Extract the [x, y] coordinate from the center of the cell holding the provided text.  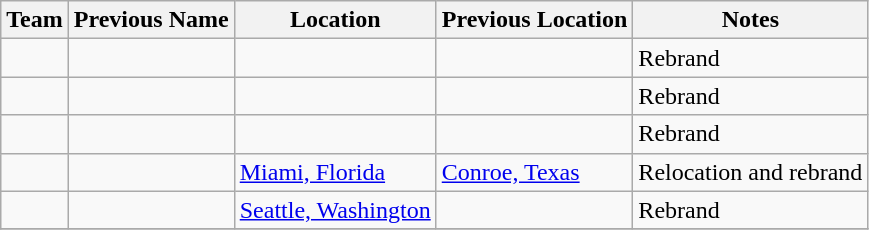
Location [335, 20]
Miami, Florida [335, 172]
Seattle, Washington [335, 210]
Notes [750, 20]
Conroe, Texas [534, 172]
Previous Location [534, 20]
Team [35, 20]
Relocation and rebrand [750, 172]
Previous Name [151, 20]
